Find where the given text appears and provide that cell's center as (X, Y) coordinate. 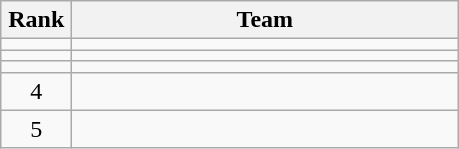
4 (36, 91)
Team (265, 20)
Rank (36, 20)
5 (36, 129)
